Capture the cell that displays the provided text and extract its (x, y) central coordinate. 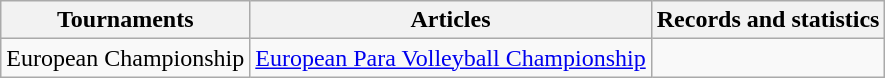
European Para Volleyball Championship (450, 58)
European Championship (126, 58)
Tournaments (126, 20)
Records and statistics (768, 20)
Articles (450, 20)
